Determine the (X, Y) coordinate at the center of the cell enclosing the given text.  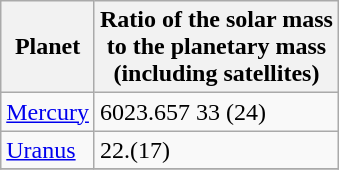
Ratio of the solar massto the planetary mass(including satellites) (216, 47)
Planet (48, 47)
22.(17) (216, 150)
Uranus (48, 150)
Mercury (48, 112)
6023.657 33 (24) (216, 112)
